For the text-containing cell, return its midpoint in [X, Y] coordinate format. 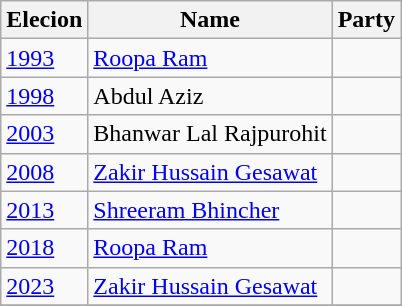
1993 [44, 58]
Shreeram Bhincher [210, 210]
2003 [44, 134]
Abdul Aziz [210, 96]
Bhanwar Lal Rajpurohit [210, 134]
Name [210, 20]
2023 [44, 286]
2013 [44, 210]
Party [366, 20]
Elecion [44, 20]
2008 [44, 172]
1998 [44, 96]
2018 [44, 248]
